Extract the (X, Y) coordinate from the center of the cell holding the provided text.  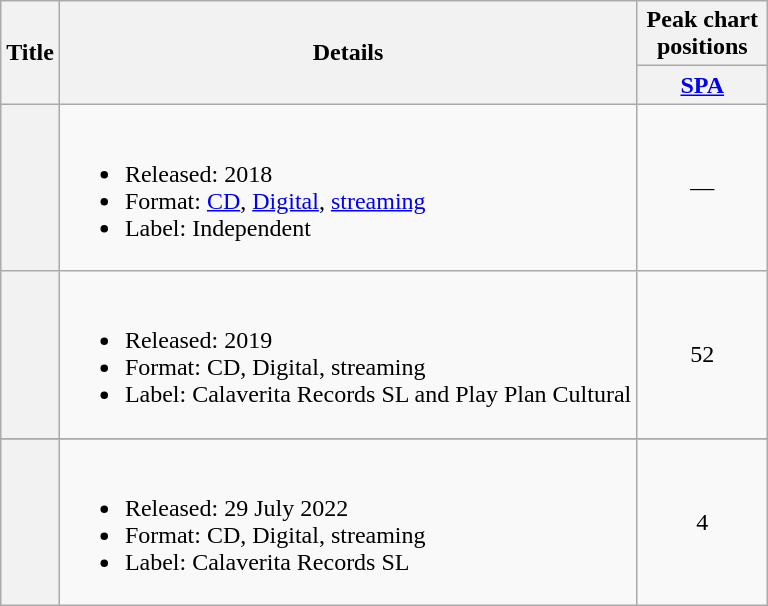
SPA (702, 85)
Released: 2019Format: CD, Digital, streamingLabel: Calaverita Records SL and Play Plan Cultural (348, 354)
4 (702, 522)
— (702, 188)
Peak chart positions (702, 34)
Released: 2018Format: CD, Digital, streamingLabel: Independent (348, 188)
Title (30, 52)
52 (702, 354)
Released: 29 July 2022Format: CD, Digital, streamingLabel: Calaverita Records SL (348, 522)
Details (348, 52)
